Detect which cell encompasses the target text, then output its [X, Y] center coordinate. 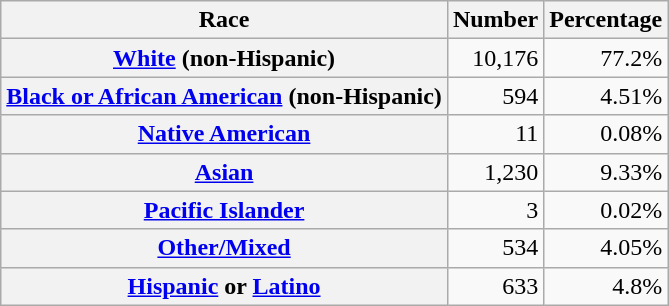
Pacific Islander [224, 210]
594 [495, 96]
11 [495, 134]
10,176 [495, 58]
Black or African American (non-Hispanic) [224, 96]
0.02% [606, 210]
3 [495, 210]
Number [495, 20]
Race [224, 20]
White (non-Hispanic) [224, 58]
4.51% [606, 96]
4.05% [606, 248]
1,230 [495, 172]
Asian [224, 172]
Percentage [606, 20]
534 [495, 248]
Other/Mixed [224, 248]
Native American [224, 134]
Hispanic or Latino [224, 286]
633 [495, 286]
4.8% [606, 286]
0.08% [606, 134]
9.33% [606, 172]
77.2% [606, 58]
